Extract the (x, y) coordinate from the center of the cell holding the provided text.  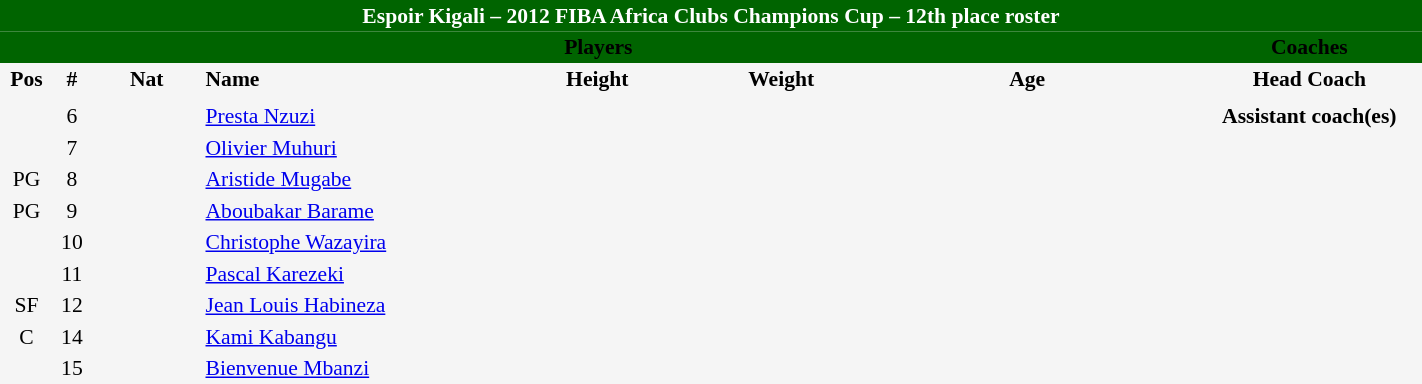
9 (72, 211)
Name (346, 79)
Olivier Muhuri (346, 148)
Players (598, 48)
7 (72, 148)
Pascal Karezeki (346, 274)
Age (1028, 79)
Coaches (1310, 48)
Bienvenue Mbanzi (346, 368)
Nat (147, 79)
10 (72, 242)
Aboubakar Barame (346, 211)
Pos (26, 79)
Christophe Wazayira (346, 242)
15 (72, 368)
Assistant coach(es) (1310, 116)
# (72, 79)
Height (598, 79)
Weight (782, 79)
14 (72, 337)
Aristide Mugabe (346, 180)
8 (72, 180)
12 (72, 306)
Jean Louis Habineza (346, 306)
C (26, 337)
SF (26, 306)
Presta Nzuzi (346, 116)
Head Coach (1310, 79)
Kami Kabangu (346, 337)
6 (72, 116)
Espoir Kigali – 2012 FIBA Africa Clubs Champions Cup – 12th place roster (711, 16)
11 (72, 274)
